Identify which cell holds the provided text, then report its (X, Y) central coordinate. 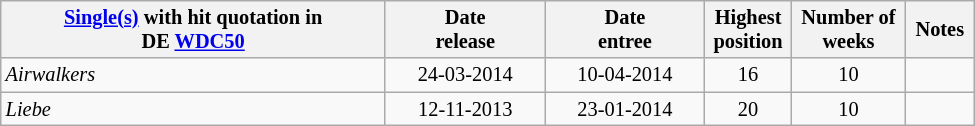
10-04-2014 (625, 75)
Date entree (625, 30)
16 (748, 75)
12-11-2013 (465, 109)
Liebe (194, 109)
Airwalkers (194, 75)
Date release (465, 30)
Highest position (748, 30)
Notes (940, 30)
23-01-2014 (625, 109)
24-03-2014 (465, 75)
Number of weeks (848, 30)
Single(s) with hit quotation in DE WDC50 (194, 30)
20 (748, 109)
